Find where the given text appears and provide that cell's center as [x, y] coordinate. 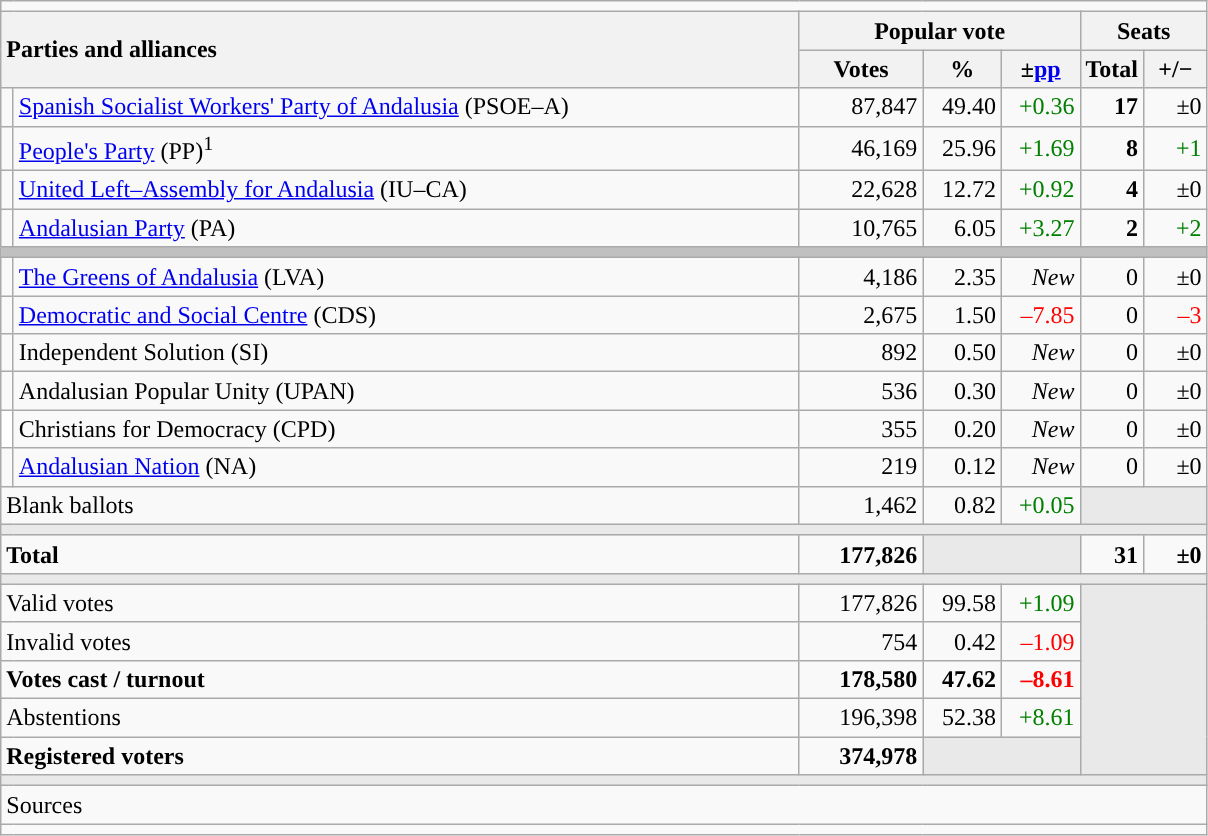
Democratic and Social Centre (CDS) [406, 315]
0.20 [962, 429]
Andalusian Party (PA) [406, 228]
25.96 [962, 148]
Independent Solution (SI) [406, 353]
+1.69 [1040, 148]
–3 [1176, 315]
4 [1112, 190]
+0.92 [1040, 190]
People's Party (PP)1 [406, 148]
Andalusian Popular Unity (UPAN) [406, 391]
+0.36 [1040, 107]
22,628 [861, 190]
–1.09 [1040, 641]
Blank ballots [400, 505]
2 [1112, 228]
178,580 [861, 679]
+8.61 [1040, 718]
Popular vote [940, 31]
The Greens of Andalusia (LVA) [406, 277]
87,847 [861, 107]
±pp [1040, 69]
0.50 [962, 353]
8 [1112, 148]
United Left–Assembly for Andalusia (IU–CA) [406, 190]
0.82 [962, 505]
Votes [861, 69]
47.62 [962, 679]
46,169 [861, 148]
–8.61 [1040, 679]
536 [861, 391]
4,186 [861, 277]
754 [861, 641]
31 [1112, 554]
49.40 [962, 107]
6.05 [962, 228]
Invalid votes [400, 641]
+1.09 [1040, 603]
1.50 [962, 315]
12.72 [962, 190]
Spanish Socialist Workers' Party of Andalusia (PSOE–A) [406, 107]
2.35 [962, 277]
Abstentions [400, 718]
Sources [604, 805]
Parties and alliances [400, 50]
2,675 [861, 315]
+0.05 [1040, 505]
+2 [1176, 228]
0.30 [962, 391]
0.12 [962, 467]
Votes cast / turnout [400, 679]
374,978 [861, 756]
+3.27 [1040, 228]
Christians for Democracy (CPD) [406, 429]
0.42 [962, 641]
% [962, 69]
10,765 [861, 228]
–7.85 [1040, 315]
355 [861, 429]
Valid votes [400, 603]
219 [861, 467]
99.58 [962, 603]
17 [1112, 107]
+1 [1176, 148]
1,462 [861, 505]
Andalusian Nation (NA) [406, 467]
Seats [1144, 31]
892 [861, 353]
+/− [1176, 69]
196,398 [861, 718]
52.38 [962, 718]
Registered voters [400, 756]
